Output the [X, Y] coordinate of the center of the cell containing the given text.  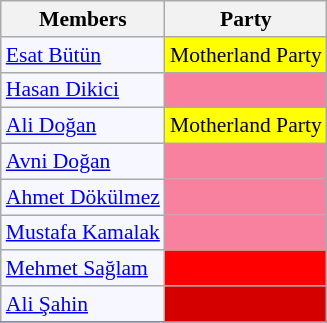
Party [246, 19]
Hasan Dikici [83, 90]
Ali Şahin [83, 304]
Esat Bütün [83, 55]
Avni Doğan [83, 162]
Ahmet Dökülmez [83, 197]
Members [83, 19]
Mehmet Sağlam [83, 269]
Mustafa Kamalak [83, 233]
Ali Doğan [83, 126]
